For the text-containing cell, return its midpoint in (X, Y) coordinate format. 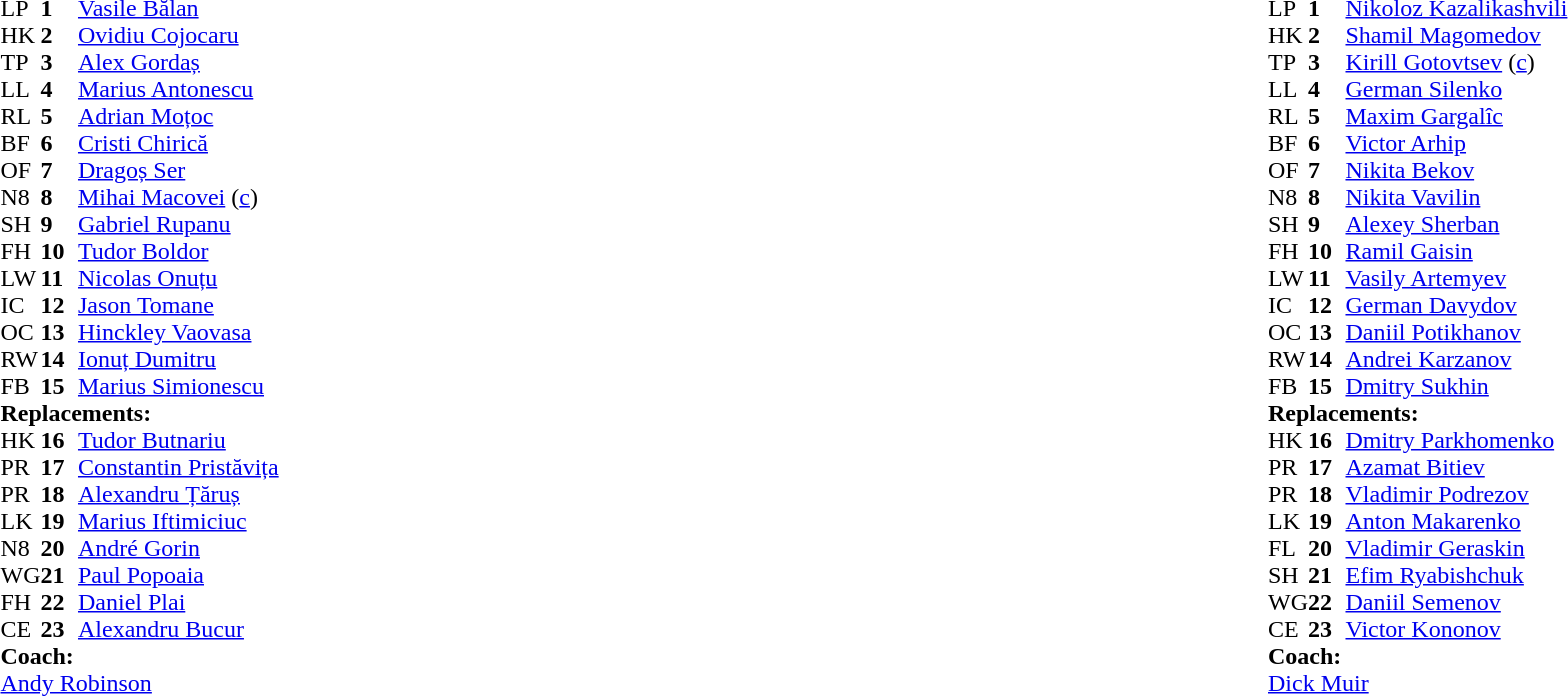
Victor Arhip (1456, 144)
Mihai Macovei (c) (178, 198)
Nikita Bekov (1456, 170)
Maxim Gargalîc (1456, 116)
Nikita Vavilin (1456, 198)
FL (1288, 548)
Vladimir Podrezov (1456, 494)
Adrian Moțoc (178, 116)
Cristi Chirică (178, 144)
Dragoș Ser (178, 170)
Alexey Sherban (1456, 224)
German Silenko (1456, 90)
Alex Gordaș (178, 62)
Andrei Karzanov (1456, 360)
Ovidiu Cojocaru (178, 36)
Ionuț Dumitru (178, 360)
Dmitry Sukhin (1456, 386)
Dmitry Parkhomenko (1456, 440)
Marius Antonescu (178, 90)
Kirill Gotovtsev (c) (1456, 62)
Alexandru Bucur (178, 630)
Marius Simionescu (178, 386)
Daniil Semenov (1456, 602)
Jason Tomane (178, 306)
Daniil Potikhanov (1456, 332)
Ramil Gaisin (1456, 252)
Vladimir Geraskin (1456, 548)
German Davydov (1456, 306)
Hinckley Vaovasa (178, 332)
Marius Iftimiciuc (178, 522)
Anton Makarenko (1456, 522)
Gabriel Rupanu (178, 224)
Paul Popoaia (178, 576)
Daniel Plai (178, 602)
Azamat Bitiev (1456, 468)
Shamil Magomedov (1456, 36)
Constantin Pristăvița (178, 468)
Alexandru Țăruș (178, 494)
Vasily Artemyev (1456, 278)
André Gorin (178, 548)
Tudor Boldor (178, 252)
Tudor Butnariu (178, 440)
Nicolas Onuțu (178, 278)
Victor Kononov (1456, 630)
Efim Ryabishchuk (1456, 576)
